For the text-containing cell, return its midpoint in (X, Y) coordinate format. 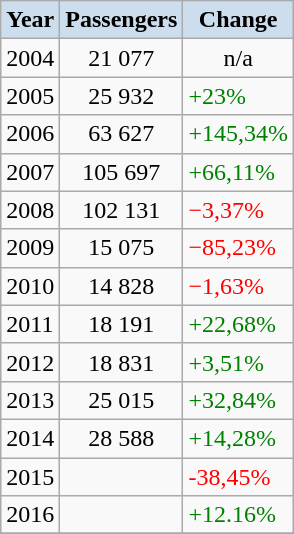
2009 (30, 248)
n/a (238, 58)
+23% (238, 96)
25 015 (122, 400)
+12.16% (238, 515)
2012 (30, 362)
Year (30, 20)
+3,51% (238, 362)
21 077 (122, 58)
+66,11% (238, 172)
+14,28% (238, 438)
2007 (30, 172)
14 828 (122, 286)
105 697 (122, 172)
2015 (30, 477)
2014 (30, 438)
2006 (30, 134)
63 627 (122, 134)
28 588 (122, 438)
102 131 (122, 210)
−85,23% (238, 248)
15 075 (122, 248)
+22,68% (238, 324)
+32,84% (238, 400)
2008 (30, 210)
2013 (30, 400)
2010 (30, 286)
2005 (30, 96)
-38,45% (238, 477)
18 831 (122, 362)
−1,63% (238, 286)
+145,34% (238, 134)
−3,37% (238, 210)
Passengers (122, 20)
18 191 (122, 324)
2004 (30, 58)
2016 (30, 515)
25 932 (122, 96)
2011 (30, 324)
Change (238, 20)
